Find where the given text appears and provide that cell's center as (X, Y) coordinate. 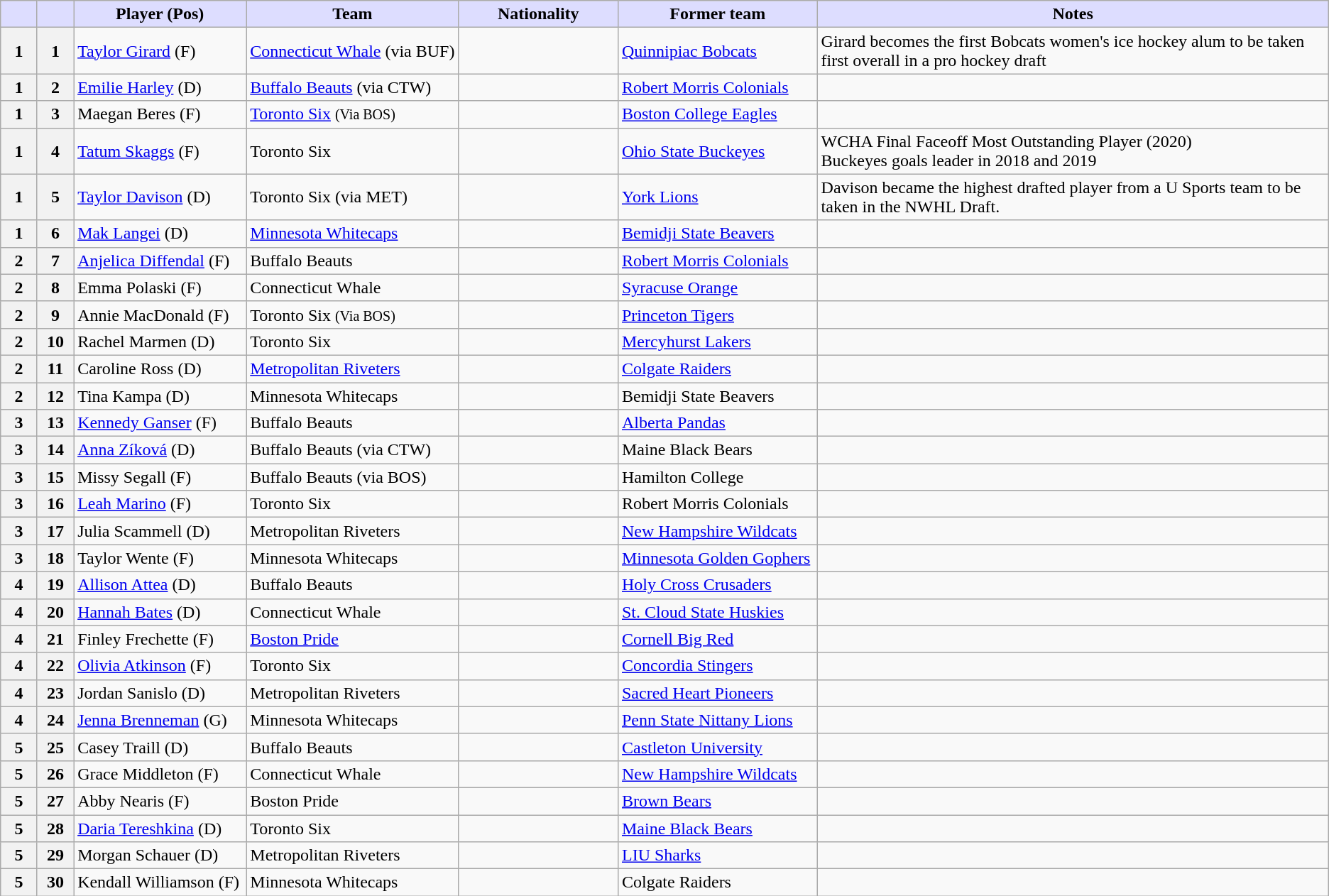
Nationality (538, 14)
Connecticut Whale (via BUF) (352, 51)
Leah Marino (F) (160, 504)
Olivia Atkinson (F) (160, 666)
11 (55, 368)
13 (55, 423)
Penn State Nittany Lions (717, 720)
Jenna Brenneman (G) (160, 720)
Sacred Heart Pioneers (717, 693)
16 (55, 504)
23 (55, 693)
19 (55, 585)
Julia Scammell (D) (160, 531)
Toronto Six (via MET) (352, 197)
Missy Segall (F) (160, 477)
Taylor Girard (F) (160, 51)
Hannah Bates (D) (160, 612)
Buffalo Beauts (via BOS) (352, 477)
Alberta Pandas (717, 423)
Mercyhurst Lakers (717, 342)
Taylor Davison (D) (160, 197)
Caroline Ross (D) (160, 368)
Quinnipiac Bobcats (717, 51)
20 (55, 612)
Castleton University (717, 747)
17 (55, 531)
8 (55, 288)
Emma Polaski (F) (160, 288)
Ohio State Buckeyes (717, 151)
12 (55, 395)
Boston College Eagles (717, 114)
Davison became the highest drafted player from a U Sports team to be taken in the NWHL Draft. (1073, 197)
LIU Sharks (717, 856)
Syracuse Orange (717, 288)
25 (55, 747)
Rachel Marmen (D) (160, 342)
26 (55, 774)
Daria Tereshkina (D) (160, 829)
29 (55, 856)
Finley Frechette (F) (160, 639)
Former team (717, 14)
St. Cloud State Huskies (717, 612)
24 (55, 720)
Team (352, 14)
9 (55, 315)
21 (55, 639)
Allison Attea (D) (160, 585)
Notes (1073, 14)
Annie MacDonald (F) (160, 315)
Tina Kampa (D) (160, 395)
Abby Nearis (F) (160, 801)
Girard becomes the first Bobcats women's ice hockey alum to be taken first overall in a pro hockey draft (1073, 51)
Taylor Wente (F) (160, 558)
Mak Langei (D) (160, 234)
WCHA Final Faceoff Most Outstanding Player (2020)Buckeyes goals leader in 2018 and 2019 (1073, 151)
Cornell Big Red (717, 639)
Jordan Sanislo (D) (160, 693)
Anna Zíková (D) (160, 450)
Kennedy Ganser (F) (160, 423)
Minnesota Golden Gophers (717, 558)
Player (Pos) (160, 14)
Anjelica Diffendal (F) (160, 261)
27 (55, 801)
York Lions (717, 197)
15 (55, 477)
Hamilton College (717, 477)
Concordia Stingers (717, 666)
28 (55, 829)
7 (55, 261)
Morgan Schauer (D) (160, 856)
Emilie Harley (D) (160, 87)
14 (55, 450)
Tatum Skaggs (F) (160, 151)
Kendall Williamson (F) (160, 883)
Casey Traill (D) (160, 747)
30 (55, 883)
Maegan Beres (F) (160, 114)
18 (55, 558)
10 (55, 342)
Princeton Tigers (717, 315)
Brown Bears (717, 801)
Grace Middleton (F) (160, 774)
22 (55, 666)
6 (55, 234)
Holy Cross Crusaders (717, 585)
